Provide the (x, y) coordinate of the cell's center where the given text is located.  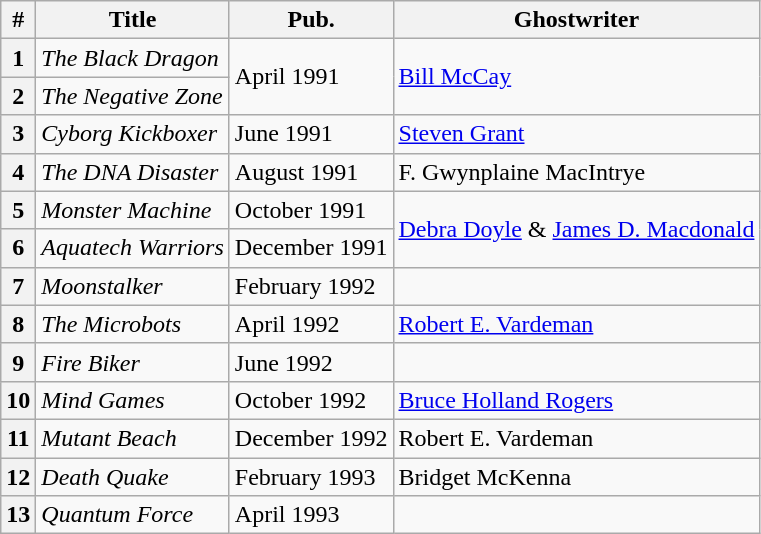
December 1991 (311, 248)
Cyborg Kickboxer (133, 134)
12 (18, 477)
10 (18, 400)
6 (18, 248)
June 1991 (311, 134)
April 1991 (311, 77)
Bill McCay (576, 77)
Moonstalker (133, 286)
3 (18, 134)
Fire Biker (133, 362)
4 (18, 172)
Debra Doyle & James D. Macdonald (576, 229)
June 1992 (311, 362)
1 (18, 58)
February 1993 (311, 477)
April 1992 (311, 324)
9 (18, 362)
April 1993 (311, 515)
August 1991 (311, 172)
February 1992 (311, 286)
# (18, 20)
October 1992 (311, 400)
Steven Grant (576, 134)
The Negative Zone (133, 96)
Ghostwriter (576, 20)
7 (18, 286)
2 (18, 96)
F. Gwynplaine MacIntrye (576, 172)
11 (18, 438)
The Black Dragon (133, 58)
December 1992 (311, 438)
The DNA Disaster (133, 172)
Monster Machine (133, 210)
Death Quake (133, 477)
Bridget McKenna (576, 477)
October 1991 (311, 210)
Pub. (311, 20)
Aquatech Warriors (133, 248)
The Microbots (133, 324)
Mind Games (133, 400)
Mutant Beach (133, 438)
Title (133, 20)
Bruce Holland Rogers (576, 400)
8 (18, 324)
13 (18, 515)
Quantum Force (133, 515)
5 (18, 210)
